Return [x, y] of the center of cell containing provided text 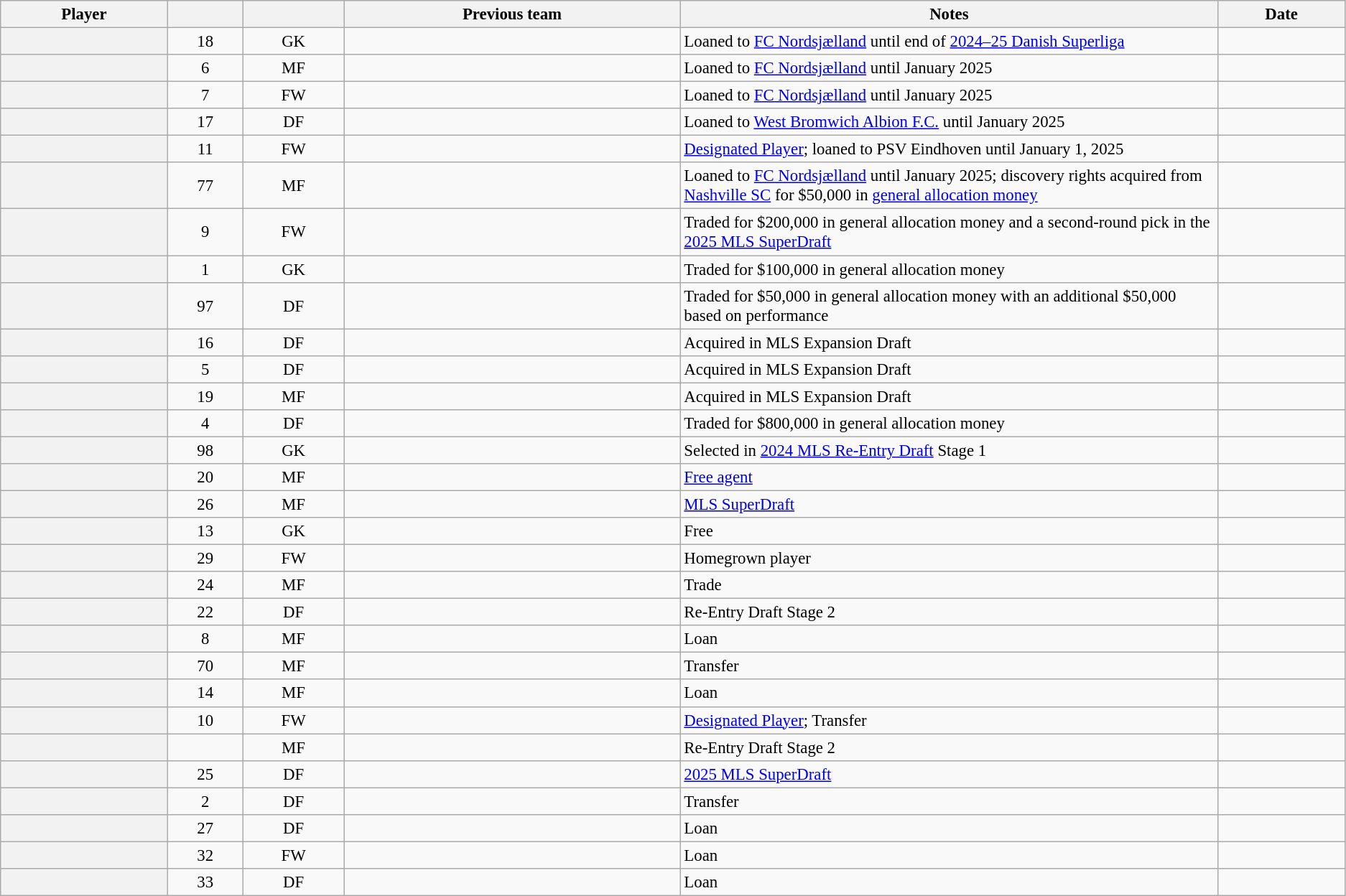
Loaned to West Bromwich Albion F.C. until January 2025 [950, 122]
33 [205, 882]
4 [205, 424]
32 [205, 855]
25 [205, 774]
Designated Player; loaned to PSV Eindhoven until January 1, 2025 [950, 149]
5 [205, 369]
13 [205, 531]
Loaned to FC Nordsjælland until end of 2024–25 Danish Superliga [950, 42]
18 [205, 42]
Traded for $100,000 in general allocation money [950, 269]
77 [205, 185]
6 [205, 68]
22 [205, 612]
97 [205, 306]
17 [205, 122]
7 [205, 95]
11 [205, 149]
Free agent [950, 477]
Traded for $800,000 in general allocation money [950, 424]
Homegrown player [950, 559]
Previous team [512, 14]
14 [205, 694]
29 [205, 559]
9 [205, 233]
1 [205, 269]
20 [205, 477]
Traded for $200,000 in general allocation money and a second-round pick in the 2025 MLS SuperDraft [950, 233]
Loaned to FC Nordsjælland until January 2025; discovery rights acquired from Nashville SC for $50,000 in general allocation money [950, 185]
27 [205, 829]
98 [205, 450]
24 [205, 585]
26 [205, 504]
70 [205, 666]
10 [205, 720]
8 [205, 639]
Player [84, 14]
Date [1281, 14]
Traded for $50,000 in general allocation money with an additional $50,000 based on performance [950, 306]
Trade [950, 585]
2 [205, 801]
MLS SuperDraft [950, 504]
19 [205, 396]
Designated Player; Transfer [950, 720]
2025 MLS SuperDraft [950, 774]
16 [205, 342]
Free [950, 531]
Selected in 2024 MLS Re-Entry Draft Stage 1 [950, 450]
Notes [950, 14]
